Determine the [x, y] coordinate at the center of the cell enclosing the given text.  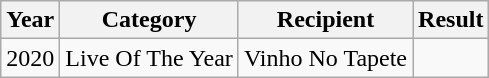
Vinho No Tapete [325, 58]
Year [30, 20]
Live Of The Year [150, 58]
Recipient [325, 20]
2020 [30, 58]
Category [150, 20]
Result [451, 20]
